Pinpoint the cell where the given text exists, returning its [x, y] midpoint coordinate. 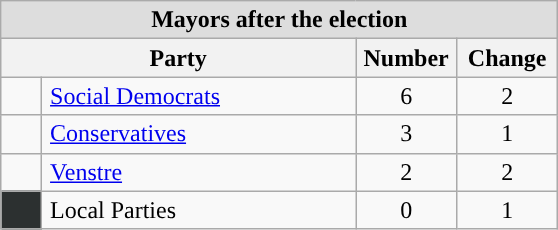
Local Parties [199, 210]
Number [406, 58]
6 [406, 96]
Venstre [199, 172]
Conservatives [199, 134]
3 [406, 134]
0 [406, 210]
Change [508, 58]
Mayors after the election [280, 20]
Party [178, 58]
Social Democrats [199, 96]
